For the text-containing cell, return its midpoint in (X, Y) coordinate format. 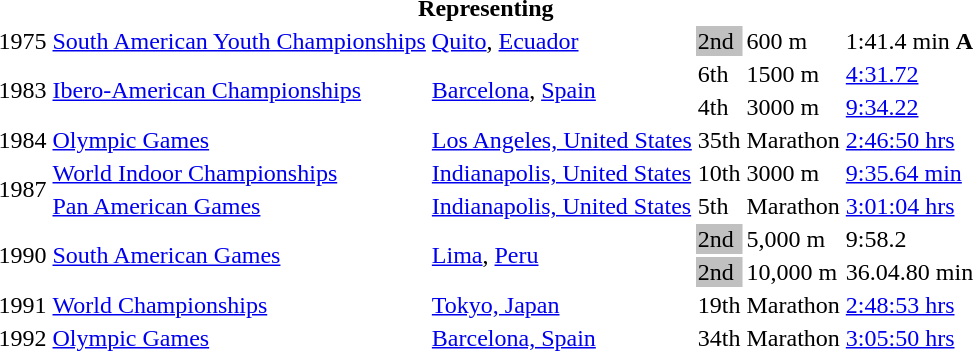
4th (719, 107)
Quito, Ecuador (562, 41)
Los Angeles, United States (562, 140)
10th (719, 173)
600 m (793, 41)
Barcelona, Spain (562, 90)
Pan American Games (239, 206)
World Championships (239, 305)
10,000 m (793, 272)
5th (719, 206)
Ibero-American Championships (239, 90)
5,000 m (793, 239)
19th (719, 305)
Olympic Games (239, 140)
Lima, Peru (562, 256)
World Indoor Championships (239, 173)
1500 m (793, 74)
35th (719, 140)
6th (719, 74)
South American Games (239, 256)
South American Youth Championships (239, 41)
Tokyo, Japan (562, 305)
